Search for the cell housing the specified text and yield its (x, y) center coordinate. 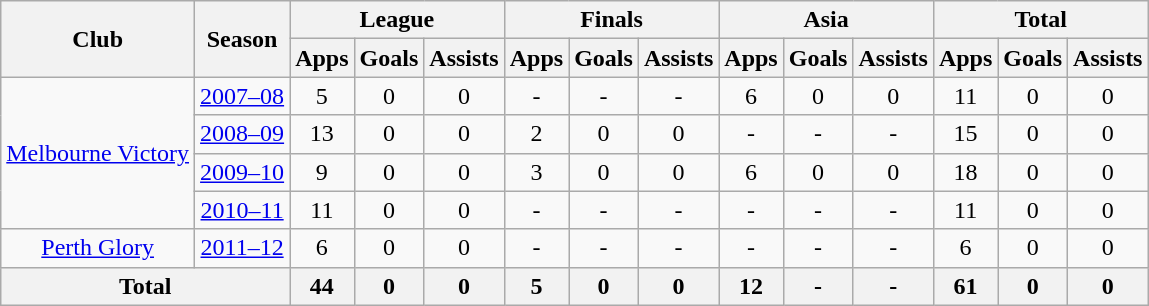
61 (965, 286)
Finals (612, 20)
2009–10 (242, 172)
13 (322, 134)
2 (536, 134)
2010–11 (242, 210)
Asia (826, 20)
44 (322, 286)
2007–08 (242, 96)
15 (965, 134)
Melbourne Victory (98, 153)
Season (242, 39)
Perth Glory (98, 248)
League (398, 20)
12 (751, 286)
2008–09 (242, 134)
3 (536, 172)
2011–12 (242, 248)
Club (98, 39)
18 (965, 172)
9 (322, 172)
